Output the [x, y] coordinate of the center of the cell containing the given text.  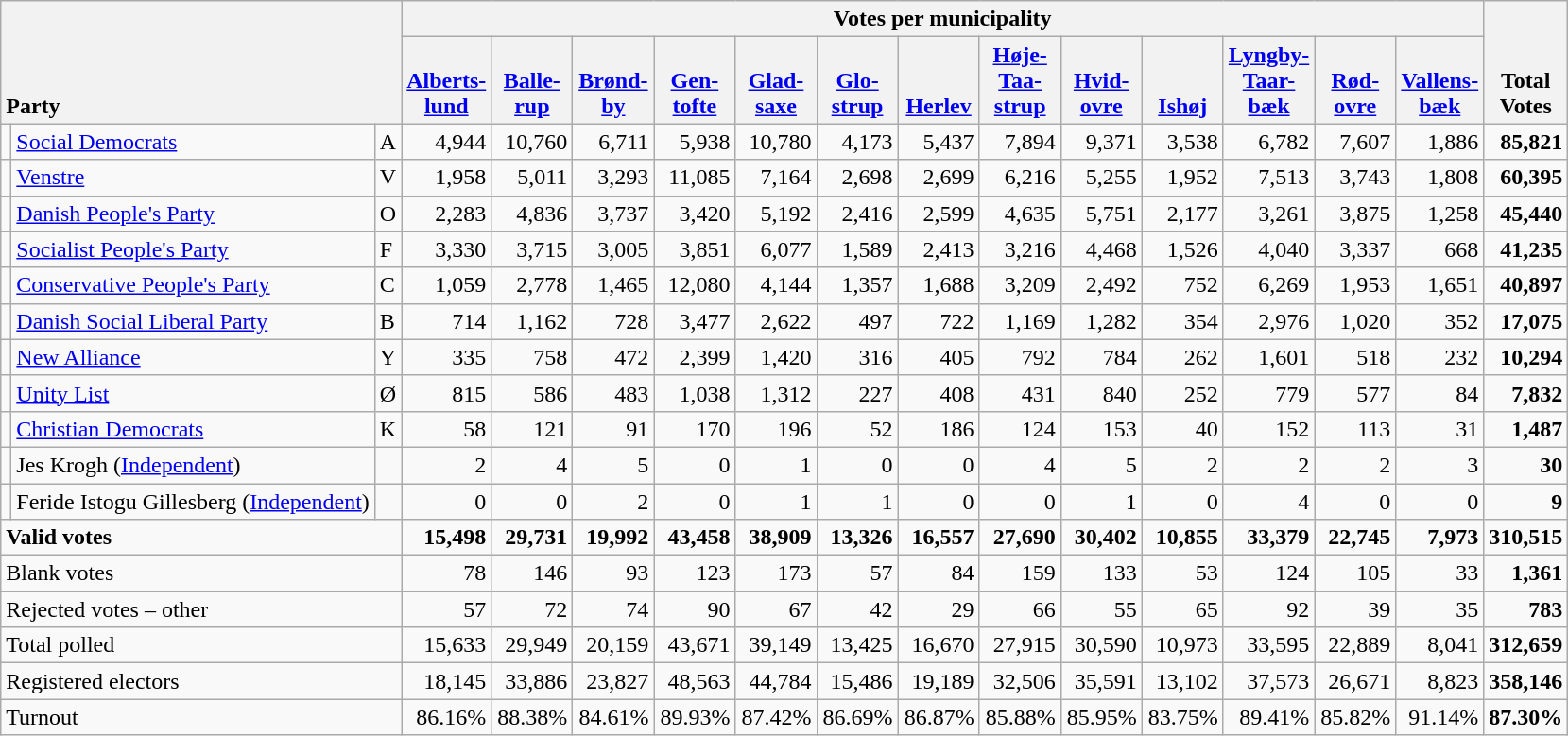
Glad- saxe [776, 80]
13,102 [1182, 681]
121 [532, 429]
4,836 [532, 214]
3,216 [1020, 249]
577 [1355, 393]
85,821 [1525, 142]
8,041 [1440, 645]
840 [1101, 393]
86.87% [939, 717]
88.38% [532, 717]
27,915 [1020, 645]
3,737 [613, 214]
16,557 [939, 538]
153 [1101, 429]
3,875 [1355, 214]
2,492 [1101, 285]
12,080 [695, 285]
3,209 [1020, 285]
7,164 [776, 178]
87.30% [1525, 717]
7,832 [1525, 393]
3,330 [446, 249]
Ø [388, 393]
Rejected votes – other [201, 609]
4,944 [446, 142]
39 [1355, 609]
67 [776, 609]
1,361 [1525, 573]
518 [1355, 357]
232 [1440, 357]
37,573 [1268, 681]
Hvid- ovre [1101, 80]
6,216 [1020, 178]
497 [857, 321]
1,169 [1020, 321]
752 [1182, 285]
722 [939, 321]
3,293 [613, 178]
Rød- ovre [1355, 80]
41,235 [1525, 249]
Turnout [201, 717]
Conservative People's Party [193, 285]
30,402 [1101, 538]
O [388, 214]
668 [1440, 249]
3,337 [1355, 249]
2,416 [857, 214]
33 [1440, 573]
Feride Istogu Gillesberg (Independent) [193, 502]
85.82% [1355, 717]
Alberts- lund [446, 80]
2,283 [446, 214]
20,159 [613, 645]
27,690 [1020, 538]
6,077 [776, 249]
48,563 [695, 681]
Registered electors [201, 681]
316 [857, 357]
7,973 [1440, 538]
30,590 [1101, 645]
4,635 [1020, 214]
1,589 [857, 249]
186 [939, 429]
52 [857, 429]
5,938 [695, 142]
310,515 [1525, 538]
91 [613, 429]
5,751 [1101, 214]
86.69% [857, 717]
92 [1268, 609]
86.16% [446, 717]
728 [613, 321]
10,855 [1182, 538]
55 [1101, 609]
7,513 [1268, 178]
60,395 [1525, 178]
9,371 [1101, 142]
Total polled [201, 645]
17,075 [1525, 321]
89.41% [1268, 717]
173 [776, 573]
30 [1525, 465]
31 [1440, 429]
83.75% [1182, 717]
483 [613, 393]
65 [1182, 609]
53 [1182, 573]
13,425 [857, 645]
Venstre [193, 178]
1,886 [1440, 142]
1,651 [1440, 285]
714 [446, 321]
91.14% [1440, 717]
40 [1182, 429]
89.93% [695, 717]
2,177 [1182, 214]
3,851 [695, 249]
146 [532, 573]
Herlev [939, 80]
Socialist People's Party [193, 249]
6,711 [613, 142]
3,538 [1182, 142]
29 [939, 609]
Vallens- bæk [1440, 80]
1,162 [532, 321]
16,670 [939, 645]
93 [613, 573]
1,526 [1182, 249]
35 [1440, 609]
2,622 [776, 321]
1,038 [695, 393]
7,894 [1020, 142]
38,909 [776, 538]
Gen- tofte [695, 80]
15,633 [446, 645]
408 [939, 393]
472 [613, 357]
85.88% [1020, 717]
3,005 [613, 249]
87.42% [776, 717]
15,486 [857, 681]
33,886 [532, 681]
Y [388, 357]
1,601 [1268, 357]
32,506 [1020, 681]
2,413 [939, 249]
19,189 [939, 681]
352 [1440, 321]
Total Votes [1525, 62]
22,745 [1355, 538]
1,020 [1355, 321]
6,782 [1268, 142]
3 [1440, 465]
1,958 [446, 178]
39,149 [776, 645]
K [388, 429]
6,269 [1268, 285]
1,357 [857, 285]
33,379 [1268, 538]
Blank votes [201, 573]
18,145 [446, 681]
1,059 [446, 285]
10,973 [1182, 645]
F [388, 249]
354 [1182, 321]
815 [446, 393]
2,976 [1268, 321]
Unity List [193, 393]
Party [201, 62]
1,312 [776, 393]
C [388, 285]
170 [695, 429]
V [388, 178]
5,255 [1101, 178]
10,294 [1525, 357]
10,760 [532, 142]
43,458 [695, 538]
792 [1020, 357]
58 [446, 429]
358,146 [1525, 681]
84.61% [613, 717]
66 [1020, 609]
4,144 [776, 285]
45,440 [1525, 214]
2,399 [695, 357]
586 [532, 393]
Ishøj [1182, 80]
5,192 [776, 214]
85.95% [1101, 717]
Social Democrats [193, 142]
1,282 [1101, 321]
33,595 [1268, 645]
Glo- strup [857, 80]
1,808 [1440, 178]
7,607 [1355, 142]
779 [1268, 393]
1,420 [776, 357]
1,688 [939, 285]
78 [446, 573]
4,040 [1268, 249]
43,671 [695, 645]
3,743 [1355, 178]
74 [613, 609]
1,952 [1182, 178]
Votes per municipality [943, 19]
9 [1525, 502]
15,498 [446, 538]
90 [695, 609]
227 [857, 393]
5,437 [939, 142]
29,731 [532, 538]
Jes Krogh (Independent) [193, 465]
11,085 [695, 178]
8,823 [1440, 681]
42 [857, 609]
758 [532, 357]
123 [695, 573]
22,889 [1355, 645]
196 [776, 429]
4,173 [857, 142]
783 [1525, 609]
44,784 [776, 681]
Lyngby- Taar- bæk [1268, 80]
A [388, 142]
152 [1268, 429]
5,011 [532, 178]
1,258 [1440, 214]
1,487 [1525, 429]
10,780 [776, 142]
1,953 [1355, 285]
3,420 [695, 214]
3,715 [532, 249]
3,261 [1268, 214]
New Alliance [193, 357]
784 [1101, 357]
113 [1355, 429]
3,477 [695, 321]
Christian Democrats [193, 429]
Balle- rup [532, 80]
2,778 [532, 285]
2,698 [857, 178]
29,949 [532, 645]
4,468 [1101, 249]
2,599 [939, 214]
405 [939, 357]
23,827 [613, 681]
159 [1020, 573]
19,992 [613, 538]
B [388, 321]
431 [1020, 393]
262 [1182, 357]
252 [1182, 393]
Danish People's Party [193, 214]
40,897 [1525, 285]
Danish Social Liberal Party [193, 321]
1,465 [613, 285]
72 [532, 609]
35,591 [1101, 681]
335 [446, 357]
105 [1355, 573]
13,326 [857, 538]
312,659 [1525, 645]
26,671 [1355, 681]
133 [1101, 573]
Høje- Taa- strup [1020, 80]
Brønd- by [613, 80]
Valid votes [201, 538]
2,699 [939, 178]
